Output the [X, Y] coordinate of the center of the cell containing the given text.  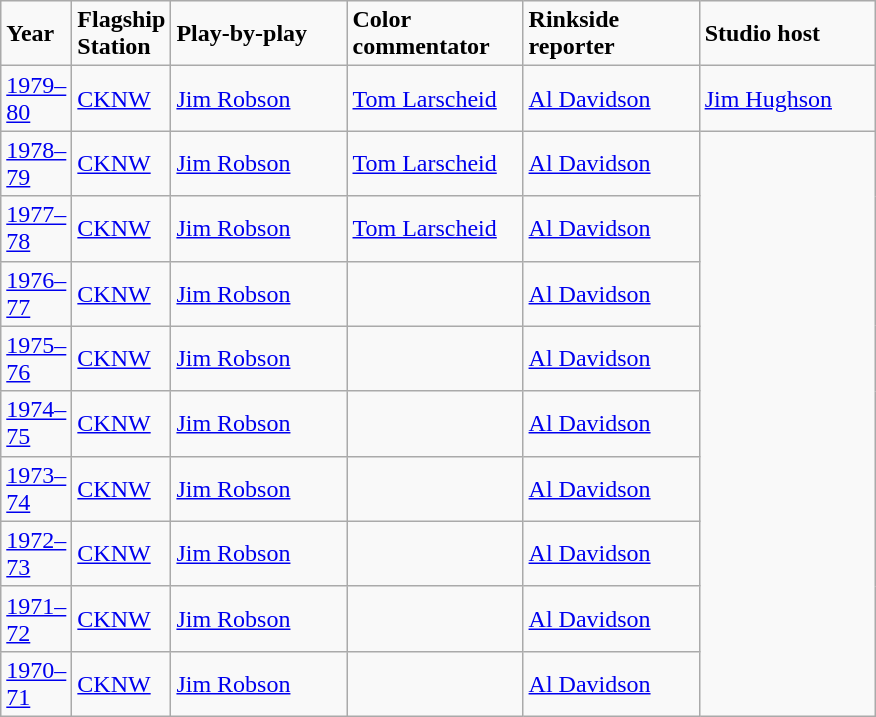
Studio host [787, 34]
1977–78 [36, 228]
Color commentator [435, 34]
1978–79 [36, 164]
Rinkside reporter [611, 34]
1971–72 [36, 618]
1975–76 [36, 358]
1972–73 [36, 554]
1979–80 [36, 98]
Year [36, 34]
Play-by-play [259, 34]
1976–77 [36, 294]
Jim Hughson [787, 98]
Flagship Station [122, 34]
1973–74 [36, 488]
1970–71 [36, 684]
1974–75 [36, 424]
